Detect which cell encompasses the target text, then output its (x, y) center coordinate. 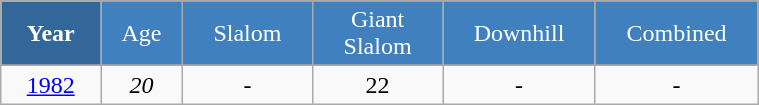
1982 (51, 85)
Combined (676, 34)
20 (142, 85)
Slalom (247, 34)
GiantSlalom (377, 34)
Age (142, 34)
22 (377, 85)
Year (51, 34)
Downhill (520, 34)
